Provide the [x, y] coordinate of the cell's center where the given text is located.  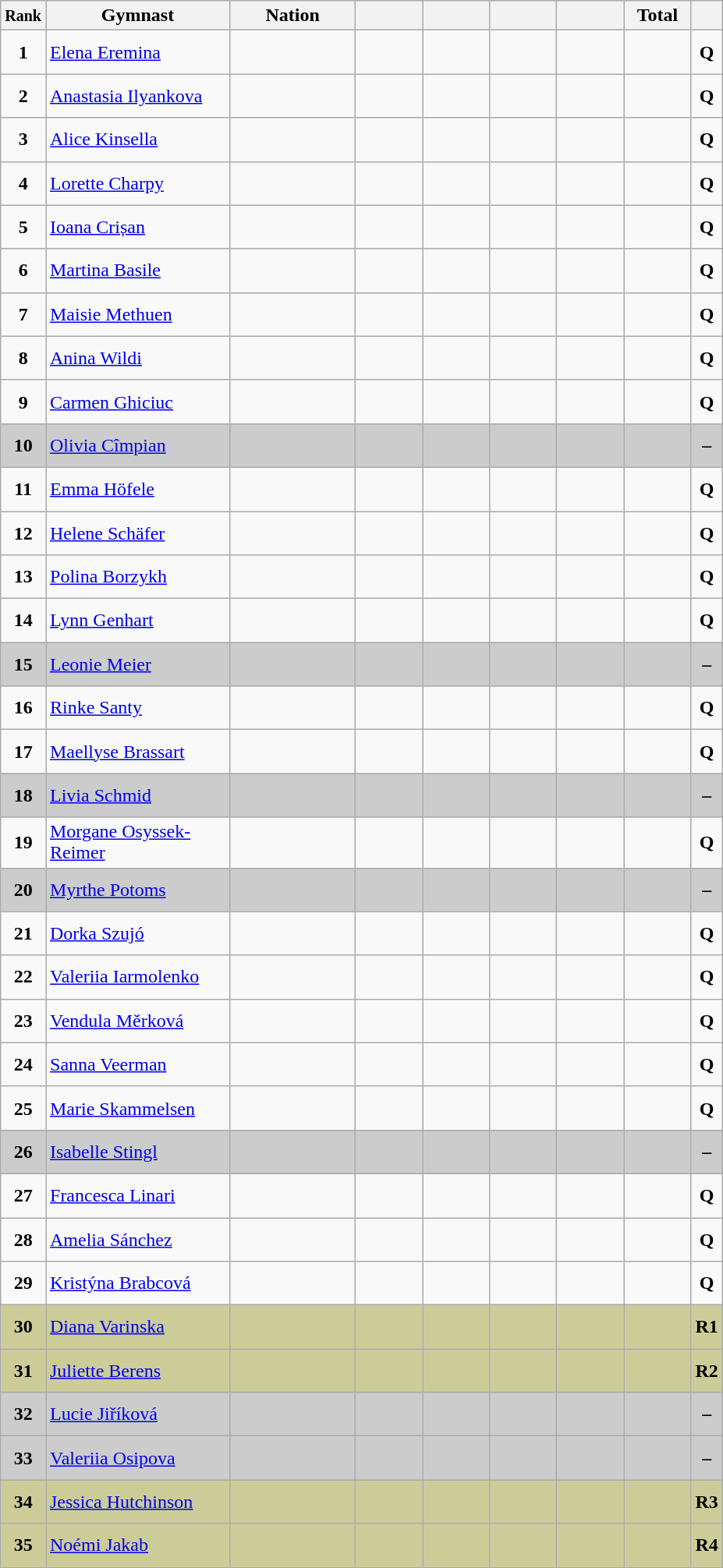
Anina Wildi [137, 358]
23 [23, 1021]
35 [23, 1545]
Dorka Szujó [137, 933]
Lorette Charpy [137, 183]
Martina Basile [137, 271]
Olivia Cîmpian [137, 445]
R4 [707, 1545]
8 [23, 358]
6 [23, 271]
Ioana Crișan [137, 227]
Elena Eremina [137, 52]
19 [23, 842]
R3 [707, 1502]
Isabelle Stingl [137, 1152]
17 [23, 752]
29 [23, 1283]
5 [23, 227]
2 [23, 96]
Polina Borzykh [137, 577]
Jessica Hutchinson [137, 1502]
Leonie Meier [137, 664]
Rinke Santy [137, 708]
Vendula Měrková [137, 1021]
Noémi Jakab [137, 1545]
Gymnast [137, 16]
3 [23, 140]
4 [23, 183]
Kristýna Brabcová [137, 1283]
16 [23, 708]
Morgane Osyssek-Reimer [137, 842]
Valeriia Osipova [137, 1458]
Rank [23, 16]
18 [23, 795]
32 [23, 1414]
21 [23, 933]
R2 [707, 1371]
Nation [293, 16]
10 [23, 445]
Diana Varinska [137, 1327]
Marie Skammelsen [137, 1108]
Anastasia Ilyankova [137, 96]
Juliette Berens [137, 1371]
20 [23, 890]
9 [23, 402]
Francesca Linari [137, 1195]
Maellyse Brassart [137, 752]
22 [23, 977]
Carmen Ghiciuc [137, 402]
30 [23, 1327]
Myrthe Potoms [137, 890]
27 [23, 1195]
11 [23, 489]
Sanna Veerman [137, 1064]
Livia Schmid [137, 795]
26 [23, 1152]
Amelia Sánchez [137, 1240]
Lucie Jiříková [137, 1414]
Total [657, 16]
24 [23, 1064]
15 [23, 664]
14 [23, 621]
Helene Schäfer [137, 533]
Emma Höfele [137, 489]
Valeriia Iarmolenko [137, 977]
28 [23, 1240]
13 [23, 577]
7 [23, 314]
1 [23, 52]
33 [23, 1458]
31 [23, 1371]
Alice Kinsella [137, 140]
R1 [707, 1327]
Maisie Methuen [137, 314]
12 [23, 533]
25 [23, 1108]
34 [23, 1502]
Lynn Genhart [137, 621]
